Locate the cell with the specified text and output its [X, Y] center coordinate. 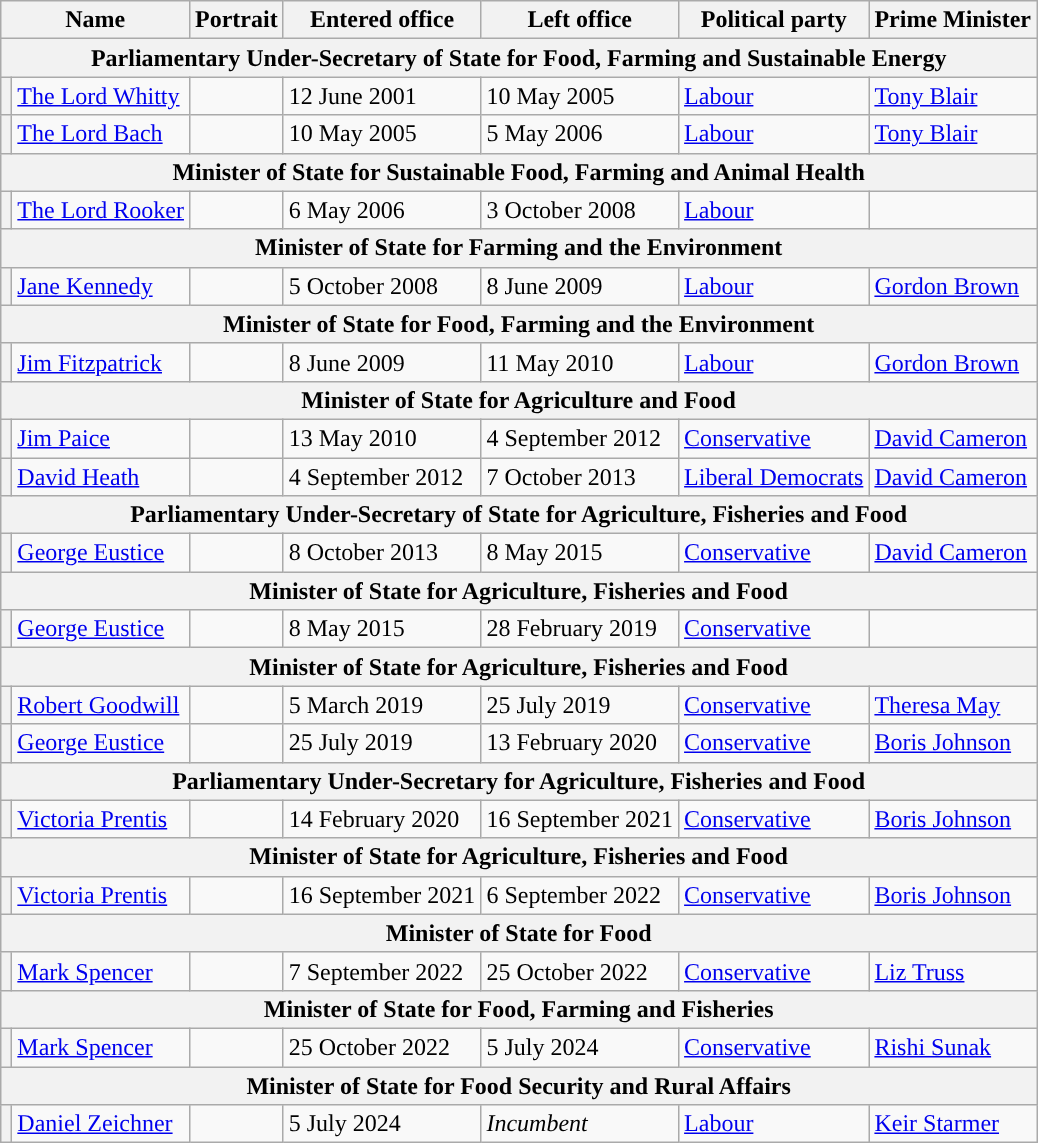
Liberal Democrats [774, 477]
Jane Kennedy [101, 286]
13 May 2010 [382, 438]
Liz Truss [953, 971]
Minister of State for Sustainable Food, Farming and Animal Health [519, 172]
7 October 2013 [580, 477]
David Heath [101, 477]
6 May 2006 [382, 210]
Political party [774, 20]
Robert Goodwill [101, 705]
11 May 2010 [580, 362]
8 October 2013 [382, 553]
6 September 2022 [580, 895]
28 February 2019 [580, 629]
5 May 2006 [580, 134]
Parliamentary Under-Secretary for Agriculture, Fisheries and Food [519, 781]
Minister of State for Food [519, 933]
7 September 2022 [382, 971]
The Lord Rooker [101, 210]
Incumbent [580, 1124]
Minister of State for Farming and the Environment [519, 248]
12 June 2001 [382, 96]
Minister of State for Food, Farming and the Environment [519, 324]
Minister of State for Agriculture and Food [519, 400]
Entered office [382, 20]
Jim Fitzpatrick [101, 362]
Daniel Zeichner [101, 1124]
The Lord Whitty [101, 96]
Portrait [236, 20]
The Lord Bach [101, 134]
Minister of State for Food Security and Rural Affairs [519, 1085]
5 October 2008 [382, 286]
Minister of State for Food, Farming and Fisheries [519, 1009]
Keir Starmer [953, 1124]
5 March 2019 [382, 705]
Left office [580, 20]
13 February 2020 [580, 743]
Jim Paice [101, 438]
Theresa May [953, 705]
14 February 2020 [382, 819]
Parliamentary Under-Secretary of State for Agriculture, Fisheries and Food [519, 515]
Name [96, 20]
3 October 2008 [580, 210]
Parliamentary Under-Secretary of State for Food, Farming and Sustainable Energy [519, 58]
Prime Minister [953, 20]
Rishi Sunak [953, 1047]
